Extract the [x, y] coordinate from the center of the cell holding the provided text.  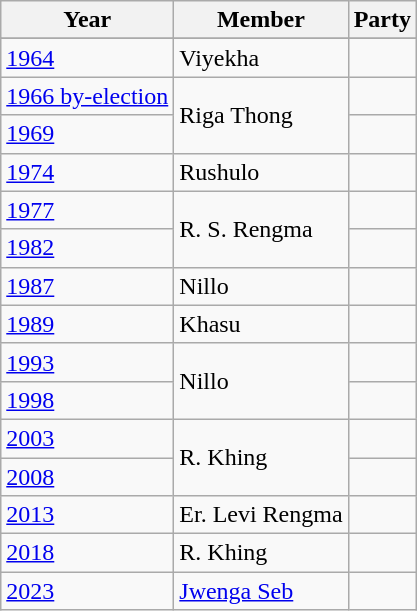
Rushulo [261, 172]
2003 [88, 438]
Riga Thong [261, 115]
1966 by-election [88, 96]
1974 [88, 172]
Jwenga Seb [261, 591]
R. S. Rengma [261, 229]
2008 [88, 477]
1977 [88, 210]
Viyekha [261, 58]
1998 [88, 400]
1987 [88, 286]
1989 [88, 324]
1969 [88, 134]
2013 [88, 515]
1982 [88, 248]
Member [261, 20]
2018 [88, 553]
1993 [88, 362]
Er. Levi Rengma [261, 515]
Khasu [261, 324]
2023 [88, 591]
1964 [88, 58]
Party [382, 20]
Year [88, 20]
